Capture the cell that displays the provided text and extract its [x, y] central coordinate. 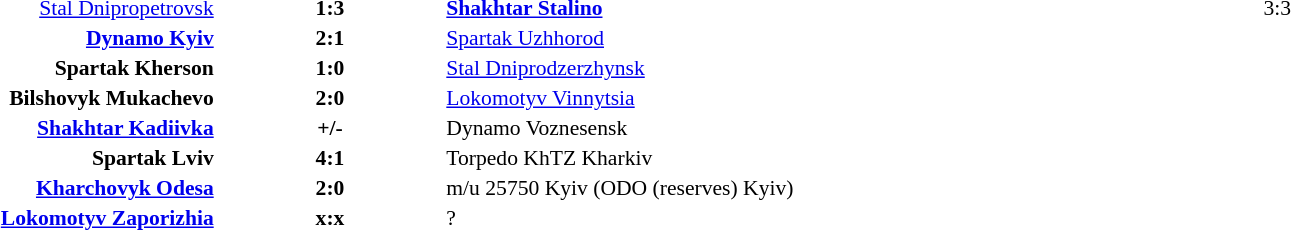
Lokomotyv Vinnytsia [634, 98]
Dynamo Voznesensk [634, 128]
2:1 [330, 38]
Stal Dniprodzerzhynsk [634, 68]
4:1 [330, 158]
1:0 [330, 68]
Spartak Uzhhorod [634, 38]
Torpedo KhTZ Kharkiv [634, 158]
+/- [330, 128]
m/u 25750 Kyiv (ODO (reserves) Kyiv) [634, 188]
